Provide the [x, y] coordinate of the cell's center where the given text is located.  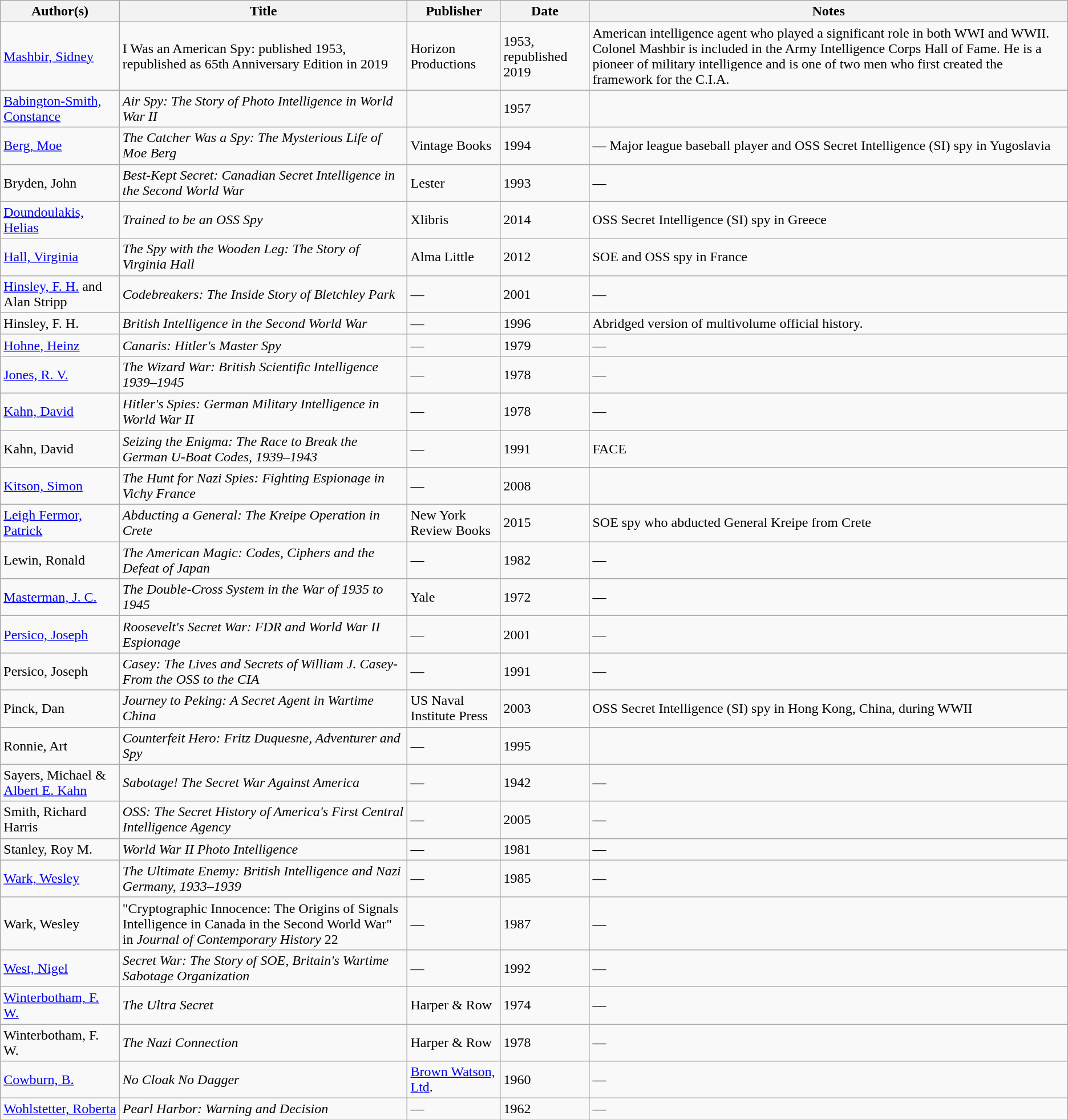
Bryden, John [60, 182]
2008 [545, 486]
Kitson, Simon [60, 486]
Author(s) [60, 11]
1979 [545, 345]
Jones, R. V. [60, 374]
Sabotage! The Secret War Against America [264, 782]
SOE spy who abducted General Kreipe from Crete [828, 524]
Cowburn, B. [60, 1080]
2005 [545, 820]
Best-Kept Secret: Canadian Secret Intelligence in the Second World War [264, 182]
Pinck, Dan [60, 708]
1985 [545, 878]
1960 [545, 1080]
1953, republished 2019 [545, 56]
— Major league baseball player and OSS Secret Intelligence (SI) spy in Yugoslavia [828, 146]
Yale [454, 598]
OSS: The Secret History of America's First Central Intelligence Agency [264, 820]
Notes [828, 11]
Secret War: The Story of SOE, Britain's Wartime Sabotage Organization [264, 968]
The Wizard War: British Scientific Intelligence 1939–1945 [264, 374]
1996 [545, 323]
The Ultra Secret [264, 1005]
Wohlstetter, Roberta [60, 1109]
US Naval Institute Press [454, 708]
Hohne, Heinz [60, 345]
Pearl Harbor: Warning and Decision [264, 1109]
1942 [545, 782]
1957 [545, 108]
Lewin, Ronald [60, 560]
1962 [545, 1109]
Abducting a General: The Kreipe Operation in Crete [264, 524]
Publisher [454, 11]
Title [264, 11]
SOE and OSS spy in France [828, 257]
Doundoulakis, Helias [60, 220]
Counterfeit Hero: Fritz Duquesne, Adventurer and Spy [264, 746]
OSS Secret Intelligence (SI) spy in Hong Kong, China, during WWII [828, 708]
2012 [545, 257]
Leigh Fermor, Patrick [60, 524]
Stanley, Roy M. [60, 849]
Hinsley, F. H. [60, 323]
Berg, Moe [60, 146]
Ronnie, Art [60, 746]
2014 [545, 220]
Xlibris [454, 220]
Mashbir, Sidney [60, 56]
Alma Little [454, 257]
2015 [545, 524]
The Ultimate Enemy: British Intelligence and Nazi Germany, 1933–1939 [264, 878]
World War II Photo Intelligence [264, 849]
1981 [545, 849]
Date [545, 11]
1995 [545, 746]
Hitler's Spies: German Military Intelligence in World War II [264, 412]
Roosevelt's Secret War: FDR and World War II Espionage [264, 634]
2003 [545, 708]
Hinsley, F. H. and Alan Stripp [60, 294]
New York Review Books [454, 524]
I Was an American Spy: published 1953, republished as 65th Anniversary Edition in 2019 [264, 56]
Canaris: Hitler's Master Spy [264, 345]
The American Magic: Codes, Ciphers and the Defeat of Japan [264, 560]
Sayers, Michael & Albert E. Kahn [60, 782]
The Hunt for Nazi Spies: Fighting Espionage in Vichy France [264, 486]
Smith, Richard Harris [60, 820]
Codebreakers: The Inside Story of Bletchley Park [264, 294]
Vintage Books [454, 146]
The Catcher Was a Spy: The Mysterious Life of Moe Berg [264, 146]
Abridged version of multivolume official history. [828, 323]
Brown Watson, Ltd. [454, 1080]
"Cryptographic Innocence: The Origins of Signals Intelligence in Canada in the Second World War" in Journal of Contemporary History 22 [264, 923]
OSS Secret Intelligence (SI) spy in Greece [828, 220]
1992 [545, 968]
1993 [545, 182]
Journey to Peking: A Secret Agent in Wartime China [264, 708]
Horizon Productions [454, 56]
Babington-Smith, Constance [60, 108]
The Spy with the Wooden Leg: The Story of Virginia Hall [264, 257]
The Nazi Connection [264, 1042]
British Intelligence in the Second World War [264, 323]
Hall, Virginia [60, 257]
The Double-Cross System in the War of 1935 to 1945 [264, 598]
1987 [545, 923]
1974 [545, 1005]
1994 [545, 146]
FACE [828, 448]
1972 [545, 598]
Air Spy: The Story of Photo Intelligence in World War II [264, 108]
Trained to be an OSS Spy [264, 220]
Casey: The Lives and Secrets of William J. Casey-From the OSS to the CIA [264, 672]
1982 [545, 560]
Masterman, J. C. [60, 598]
No Cloak No Dagger [264, 1080]
West, Nigel [60, 968]
Lester [454, 182]
Seizing the Enigma: The Race to Break the German U-Boat Codes, 1939–1943 [264, 448]
